Pinpoint the cell where the given text exists, returning its (X, Y) midpoint coordinate. 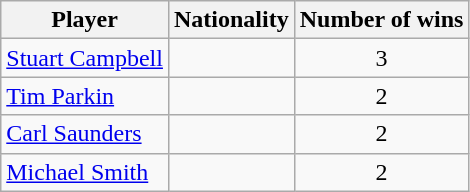
Stuart Campbell (85, 58)
Carl Saunders (85, 134)
Nationality (231, 20)
3 (382, 58)
Number of wins (382, 20)
Player (85, 20)
Michael Smith (85, 172)
Tim Parkin (85, 96)
